Return (X, Y) of the center of cell containing provided text 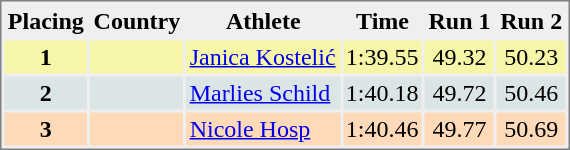
Time (382, 20)
2 (46, 92)
50.23 (532, 56)
49.72 (460, 92)
49.32 (460, 56)
3 (46, 128)
1:40.46 (382, 128)
Placing (46, 20)
1 (46, 56)
1:40.18 (382, 92)
Country (136, 20)
Marlies Schild (264, 92)
49.77 (460, 128)
1:39.55 (382, 56)
Nicole Hosp (264, 128)
Run 1 (460, 20)
Athlete (264, 20)
Janica Kostelić (264, 56)
50.69 (532, 128)
Run 2 (532, 20)
50.46 (532, 92)
